Determine the [X, Y] coordinate at the center of the cell enclosing the given text.  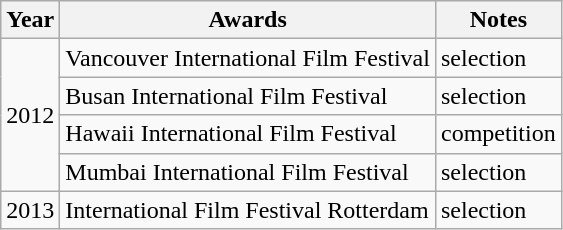
Hawaii International Film Festival [248, 134]
Year [30, 20]
competition [498, 134]
2012 [30, 115]
Mumbai International Film Festival [248, 172]
Awards [248, 20]
Vancouver International Film Festival [248, 58]
Busan International Film Festival [248, 96]
2013 [30, 210]
International Film Festival Rotterdam [248, 210]
Notes [498, 20]
